Pinpoint the cell where the given text exists, returning its (X, Y) midpoint coordinate. 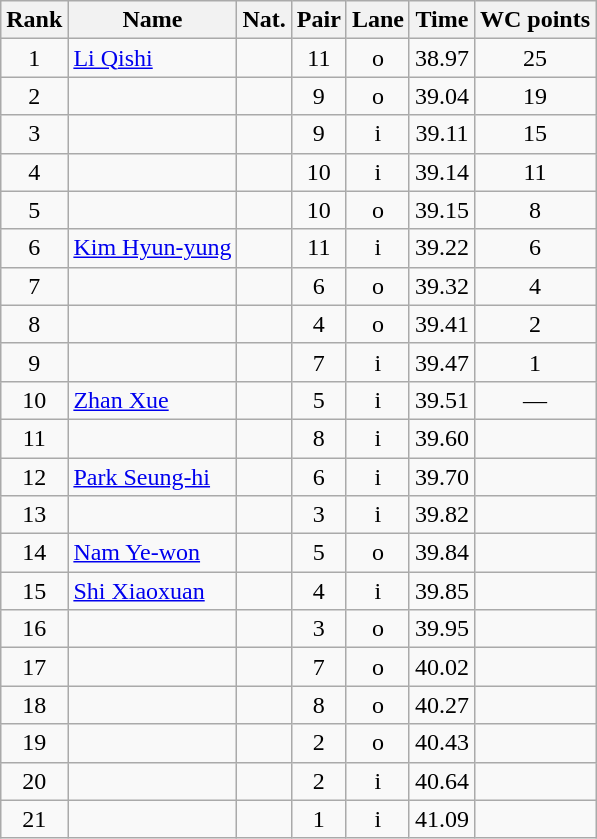
Nam Ye-won (152, 553)
17 (34, 667)
Nat. (264, 20)
Zhan Xue (152, 400)
39.11 (442, 134)
39.51 (442, 400)
39.32 (442, 286)
39.95 (442, 629)
Lane (378, 20)
39.82 (442, 515)
WC points (534, 20)
Shi Xiaoxuan (152, 591)
Li Qishi (152, 58)
38.97 (442, 58)
39.84 (442, 553)
21 (34, 819)
13 (34, 515)
14 (34, 553)
39.70 (442, 477)
— (534, 400)
39.47 (442, 362)
12 (34, 477)
Kim Hyun-yung (152, 248)
40.02 (442, 667)
Rank (34, 20)
25 (534, 58)
39.41 (442, 324)
20 (34, 781)
40.27 (442, 705)
18 (34, 705)
Park Seung-hi (152, 477)
39.04 (442, 96)
39.15 (442, 210)
16 (34, 629)
39.85 (442, 591)
Pair (318, 20)
40.43 (442, 743)
Name (152, 20)
39.14 (442, 172)
39.22 (442, 248)
41.09 (442, 819)
Time (442, 20)
39.60 (442, 438)
40.64 (442, 781)
